Find where the given text appears and provide that cell's center as [x, y] coordinate. 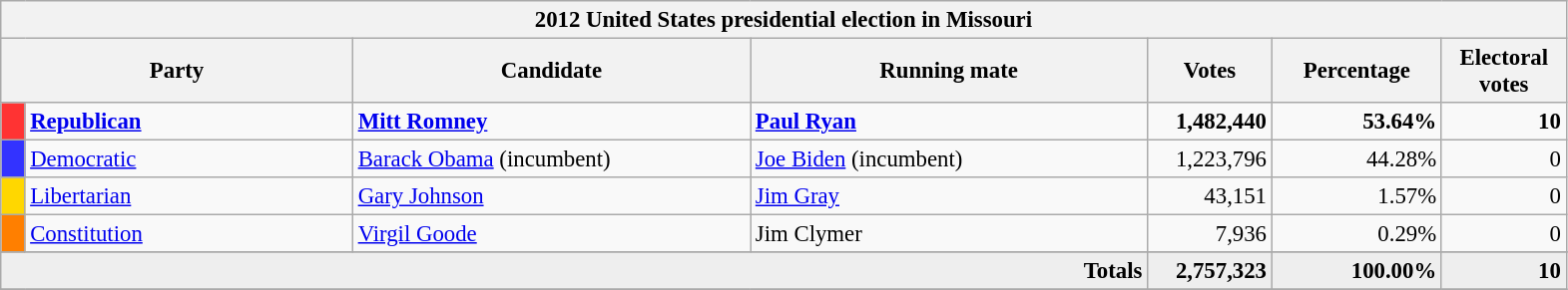
Barack Obama (incumbent) [551, 159]
Electoral votes [1503, 72]
1.57% [1356, 196]
Percentage [1356, 72]
Virgil Goode [551, 234]
Mitt Romney [551, 122]
7,936 [1210, 234]
43,151 [1210, 196]
Jim Clymer [949, 234]
Paul Ryan [949, 122]
1,482,440 [1210, 122]
Libertarian [189, 196]
Gary Johnson [551, 196]
53.64% [1356, 122]
Running mate [949, 72]
2012 United States presidential election in Missouri [784, 20]
Votes [1210, 72]
10 [1503, 122]
Republican [189, 122]
Jim Gray [949, 196]
Candidate [551, 72]
0.29% [1356, 234]
Joe Biden (incumbent) [949, 159]
1,223,796 [1210, 159]
Democratic [189, 159]
Constitution [189, 234]
44.28% [1356, 159]
Party [178, 72]
